Determine the [X, Y] coordinate at the center of the cell enclosing the given text.  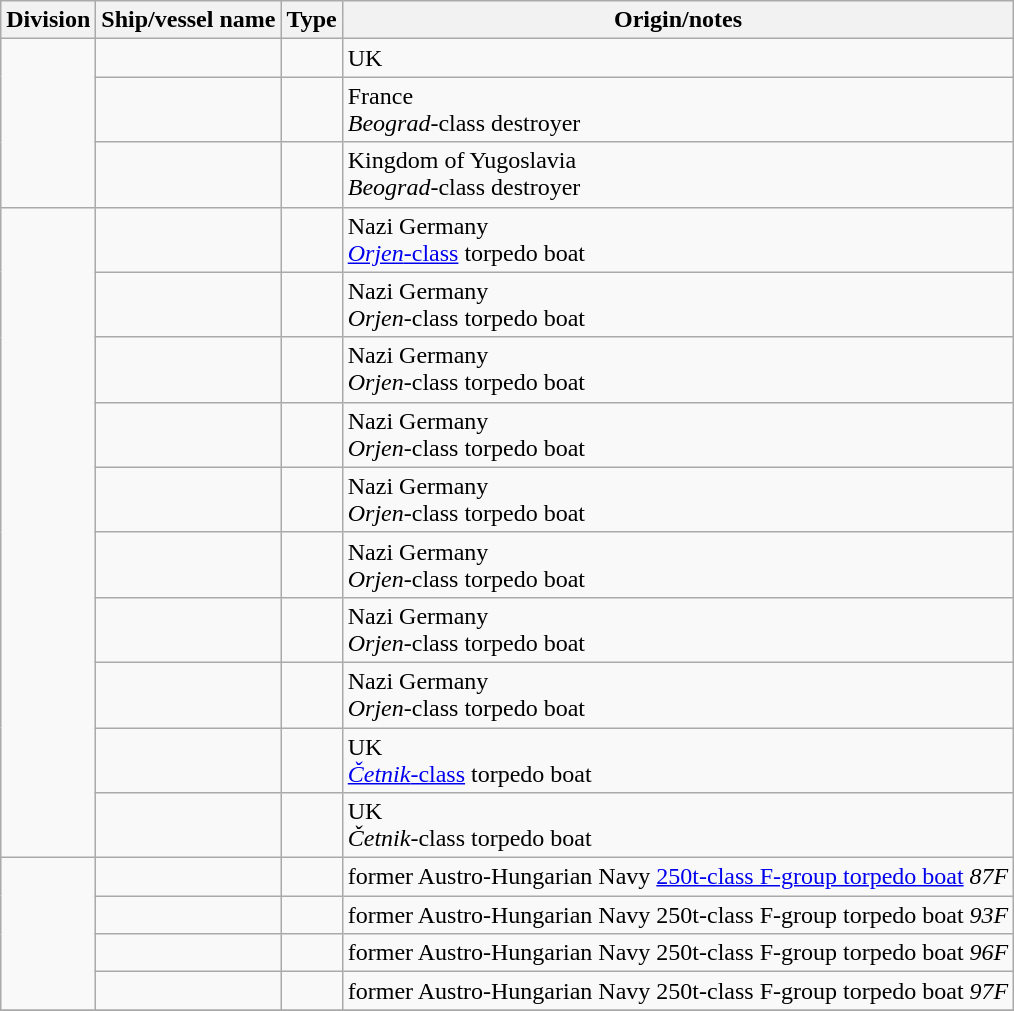
FranceBeograd-class destroyer [678, 110]
Type [312, 20]
former Austro-Hungarian Navy 250t-class F-group torpedo boat 93F [678, 915]
Kingdom of YugoslaviaBeograd-class destroyer [678, 174]
former Austro-Hungarian Navy 250t-class F-group torpedo boat 87F [678, 877]
Division [48, 20]
Origin/notes [678, 20]
Ship/vessel name [188, 20]
UK [678, 58]
former Austro-Hungarian Navy 250t-class F-group torpedo boat 97F [678, 991]
former Austro-Hungarian Navy 250t-class F-group torpedo boat 96F [678, 953]
